Determine the (X, Y) coordinate at the center of the cell enclosing the given text.  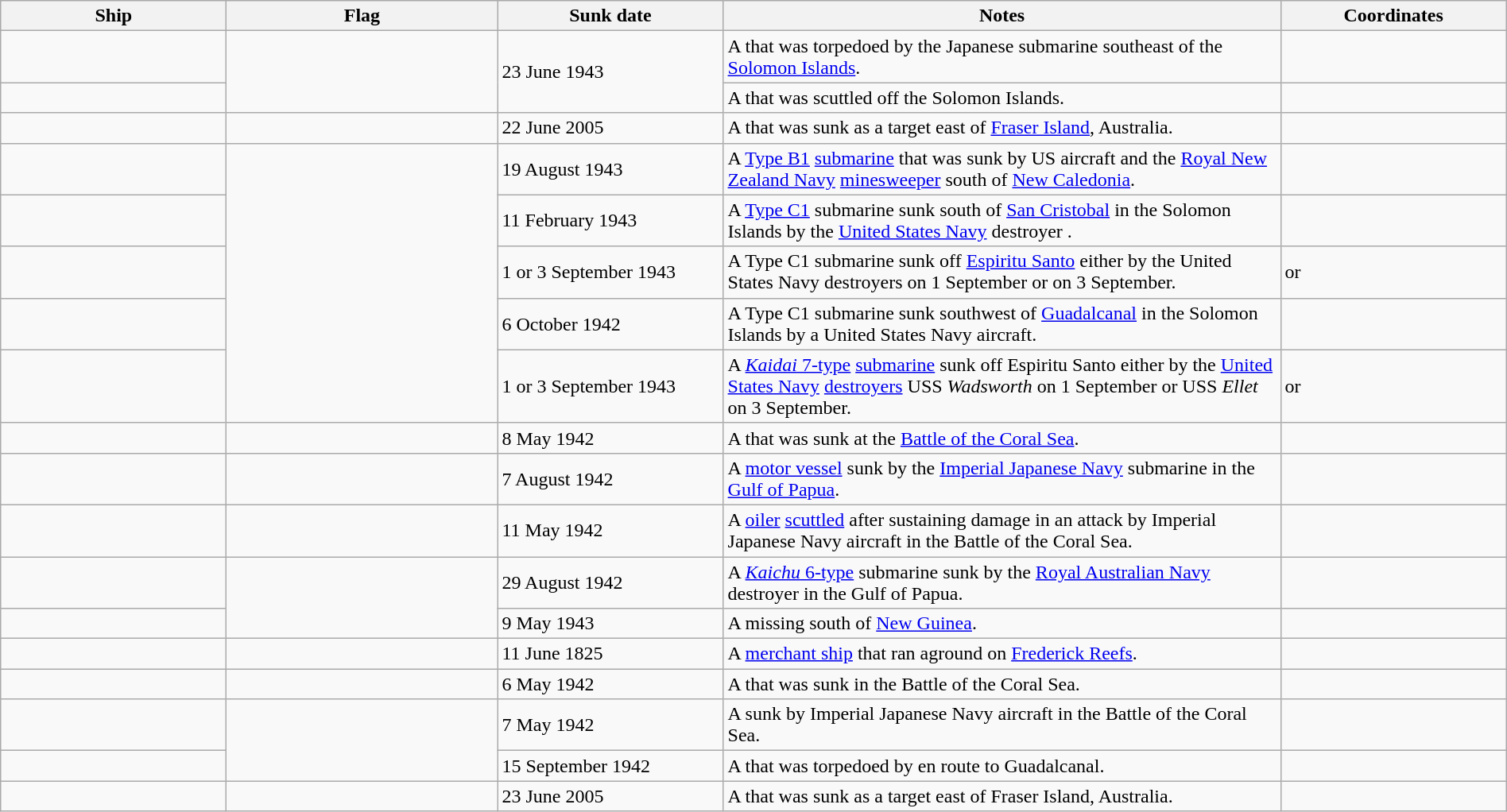
22 June 2005 (610, 128)
23 June 1943 (610, 72)
7 August 1942 (610, 478)
Notes (1001, 16)
15 September 1942 (610, 766)
19 August 1943 (610, 168)
Sunk date (610, 16)
6 May 1942 (610, 684)
11 February 1943 (610, 221)
A motor vessel sunk by the Imperial Japanese Navy submarine in the Gulf of Papua. (1001, 478)
Ship (114, 16)
Coordinates (1393, 16)
A missing south of New Guinea. (1001, 624)
29 August 1942 (610, 582)
23 June 2005 (610, 796)
A oiler scuttled after sustaining damage in an attack by Imperial Japanese Navy aircraft in the Battle of the Coral Sea. (1001, 531)
A Type C1 submarine sunk off Espiritu Santo either by the United States Navy destroyers on 1 September or on 3 September. (1001, 272)
A sunk by Imperial Japanese Navy aircraft in the Battle of the Coral Sea. (1001, 725)
A Type C1 submarine sunk south of San Cristobal in the Solomon Islands by the United States Navy destroyer . (1001, 221)
A that was torpedoed by the Japanese submarine southeast of the Solomon Islands. (1001, 57)
A Type C1 submarine sunk southwest of Guadalcanal in the Solomon Islands by a United States Navy aircraft. (1001, 324)
A that was sunk in the Battle of the Coral Sea. (1001, 684)
Flag (362, 16)
9 May 1943 (610, 624)
8 May 1942 (610, 438)
6 October 1942 (610, 324)
A that was scuttled off the Solomon Islands. (1001, 98)
A that was sunk at the Battle of the Coral Sea. (1001, 438)
7 May 1942 (610, 725)
A merchant ship that ran aground on Frederick Reefs. (1001, 654)
A that was torpedoed by en route to Guadalcanal. (1001, 766)
A Kaichu 6-type submarine sunk by the Royal Australian Navy destroyer in the Gulf of Papua. (1001, 582)
11 May 1942 (610, 531)
11 June 1825 (610, 654)
A Type B1 submarine that was sunk by US aircraft and the Royal New Zealand Navy minesweeper south of New Caledonia. (1001, 168)
